Capture the cell that displays the provided text and extract its [X, Y] central coordinate. 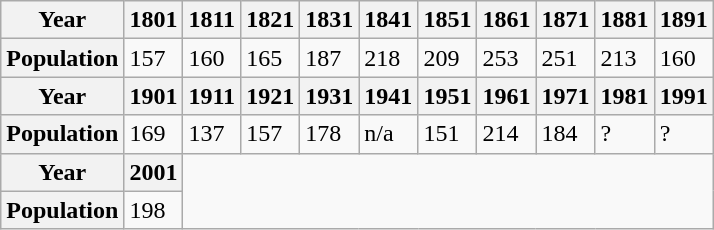
1861 [506, 20]
1851 [448, 20]
1971 [566, 96]
1951 [448, 96]
1961 [506, 96]
1911 [212, 96]
1921 [270, 96]
n/a [388, 134]
1981 [624, 96]
1871 [566, 20]
251 [566, 58]
213 [624, 58]
214 [506, 134]
184 [566, 134]
1841 [388, 20]
198 [154, 210]
2001 [154, 172]
1891 [684, 20]
218 [388, 58]
178 [330, 134]
1901 [154, 96]
1821 [270, 20]
209 [448, 58]
1941 [388, 96]
169 [154, 134]
187 [330, 58]
1831 [330, 20]
165 [270, 58]
1991 [684, 96]
253 [506, 58]
151 [448, 134]
1881 [624, 20]
1801 [154, 20]
1811 [212, 20]
1931 [330, 96]
137 [212, 134]
